Identify which cell holds the provided text, then report its (x, y) central coordinate. 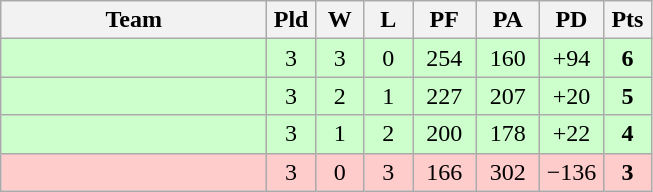
+20 (572, 96)
PF (444, 20)
254 (444, 58)
+22 (572, 134)
PA (508, 20)
227 (444, 96)
302 (508, 172)
166 (444, 172)
Team (134, 20)
4 (628, 134)
207 (508, 96)
Pts (628, 20)
L (388, 20)
200 (444, 134)
5 (628, 96)
6 (628, 58)
+94 (572, 58)
PD (572, 20)
178 (508, 134)
−136 (572, 172)
Pld (292, 20)
160 (508, 58)
W (340, 20)
